Search for the cell housing the specified text and yield its [x, y] center coordinate. 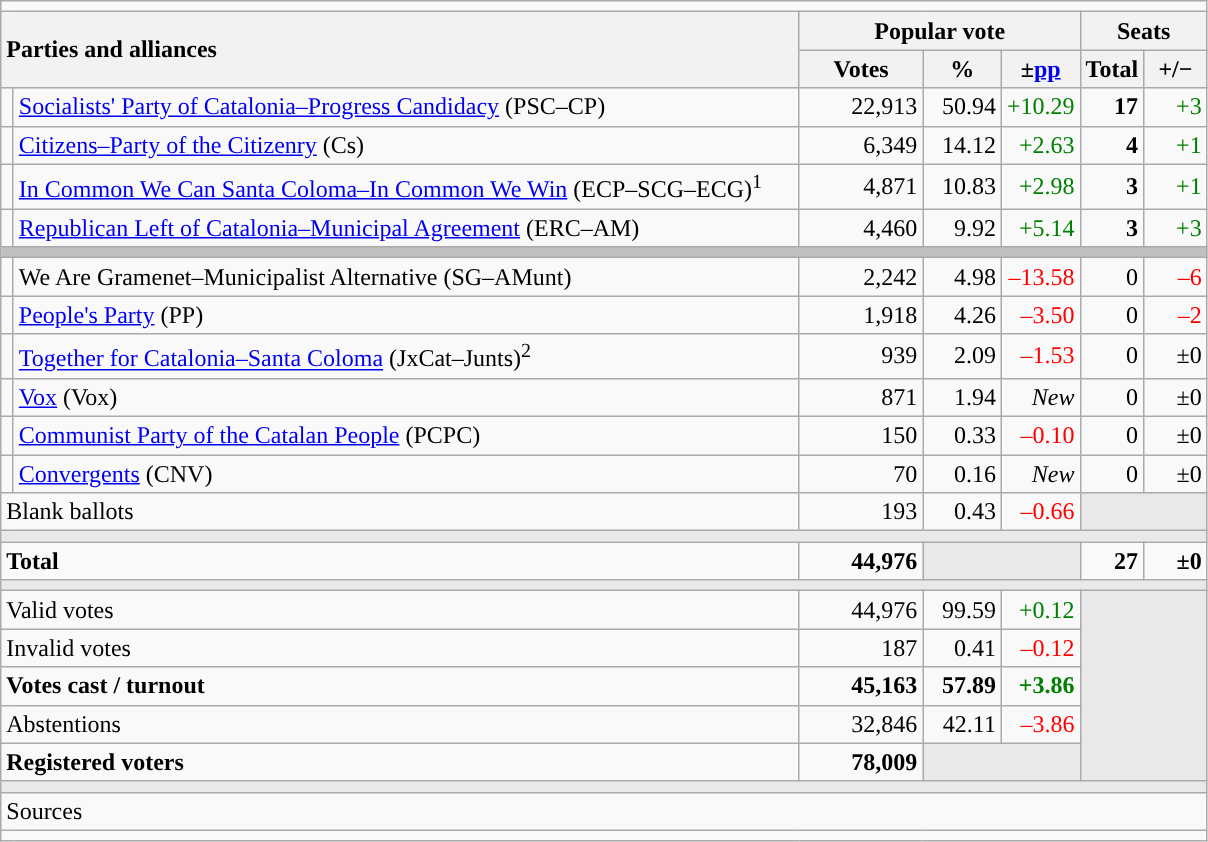
32,846 [861, 724]
0.43 [962, 512]
187 [861, 648]
Republican Left of Catalonia–Municipal Agreement (ERC–AM) [406, 228]
–0.66 [1040, 512]
193 [861, 512]
150 [861, 435]
17 [1112, 107]
Votes cast / turnout [400, 686]
–3.86 [1040, 724]
4,460 [861, 228]
6,349 [861, 145]
Vox (Vox) [406, 397]
+2.98 [1040, 186]
871 [861, 397]
We Are Gramenet–Municipalist Alternative (SG–AMunt) [406, 277]
78,009 [861, 762]
Communist Party of the Catalan People (PCPC) [406, 435]
4,871 [861, 186]
+/− [1176, 69]
Registered voters [400, 762]
Votes [861, 69]
99.59 [962, 610]
+2.63 [1040, 145]
–13.58 [1040, 277]
–0.10 [1040, 435]
+5.14 [1040, 228]
+3.86 [1040, 686]
People's Party (PP) [406, 315]
0.16 [962, 474]
In Common We Can Santa Coloma–In Common We Win (ECP–SCG–ECG)1 [406, 186]
42.11 [962, 724]
–1.53 [1040, 356]
50.94 [962, 107]
Seats [1144, 31]
57.89 [962, 686]
0.41 [962, 648]
10.83 [962, 186]
Abstentions [400, 724]
Blank ballots [400, 512]
Valid votes [400, 610]
% [962, 69]
70 [861, 474]
Convergents (CNV) [406, 474]
4 [1112, 145]
45,163 [861, 686]
939 [861, 356]
–2 [1176, 315]
2,242 [861, 277]
22,913 [861, 107]
+0.12 [1040, 610]
2.09 [962, 356]
–6 [1176, 277]
Socialists' Party of Catalonia–Progress Candidacy (PSC–CP) [406, 107]
±pp [1040, 69]
27 [1112, 561]
Invalid votes [400, 648]
Popular vote [940, 31]
14.12 [962, 145]
9.92 [962, 228]
1.94 [962, 397]
Together for Catalonia–Santa Coloma (JxCat–Junts)2 [406, 356]
Citizens–Party of the Citizenry (Cs) [406, 145]
–3.50 [1040, 315]
4.26 [962, 315]
4.98 [962, 277]
Parties and alliances [400, 50]
Sources [604, 811]
1,918 [861, 315]
0.33 [962, 435]
–0.12 [1040, 648]
+10.29 [1040, 107]
